Search for the cell housing the specified text and yield its [X, Y] center coordinate. 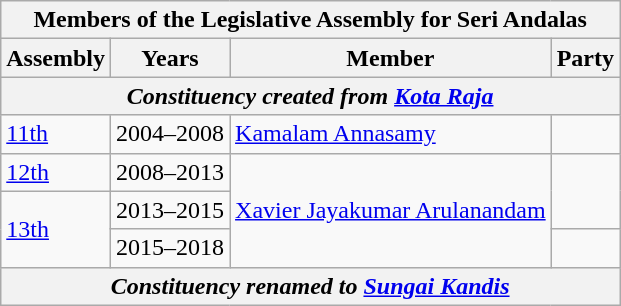
Member [391, 58]
Xavier Jayakumar Arulanandam [391, 210]
13th [56, 229]
Members of the Legislative Assembly for Seri Andalas [310, 20]
2008–2013 [170, 172]
12th [56, 172]
2013–2015 [170, 210]
Assembly [56, 58]
Constituency renamed to Sungai Kandis [310, 286]
Years [170, 58]
2015–2018 [170, 248]
11th [56, 134]
Party [585, 58]
2004–2008 [170, 134]
Kamalam Annasamy [391, 134]
Constituency created from Kota Raja [310, 96]
